Identify which cell holds the provided text, then report its [x, y] central coordinate. 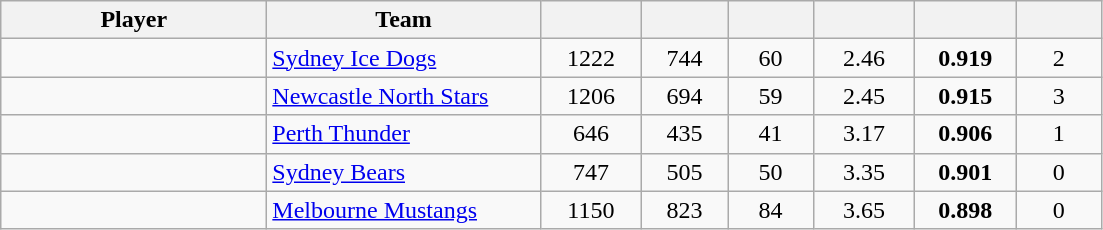
59 [771, 96]
84 [771, 210]
Perth Thunder [404, 134]
2.45 [864, 96]
646 [590, 134]
2 [1059, 58]
0.901 [966, 172]
3.35 [864, 172]
Sydney Ice Dogs [404, 58]
744 [684, 58]
1206 [590, 96]
0.906 [966, 134]
1 [1059, 134]
0.919 [966, 58]
3.17 [864, 134]
41 [771, 134]
3.65 [864, 210]
50 [771, 172]
Team [404, 20]
747 [590, 172]
435 [684, 134]
1150 [590, 210]
505 [684, 172]
1222 [590, 58]
2.46 [864, 58]
694 [684, 96]
Melbourne Mustangs [404, 210]
Sydney Bears [404, 172]
0.915 [966, 96]
0.898 [966, 210]
Player [134, 20]
3 [1059, 96]
60 [771, 58]
Newcastle North Stars [404, 96]
823 [684, 210]
